Provide the [x, y] coordinate of the cell's center where the given text is located.  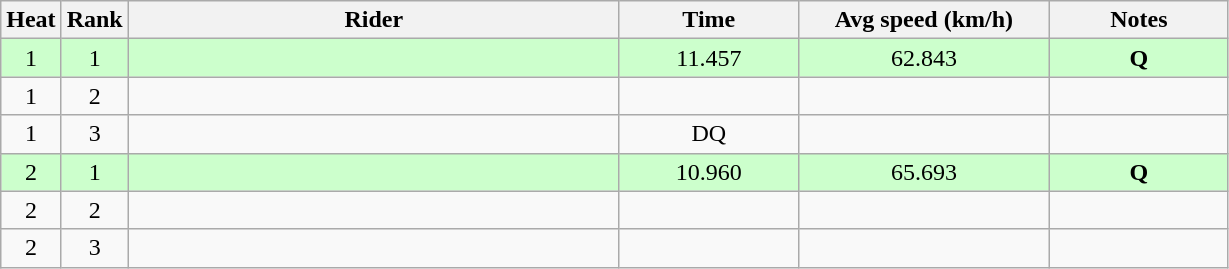
65.693 [924, 172]
Time [708, 20]
62.843 [924, 58]
10.960 [708, 172]
Notes [1138, 20]
Heat [31, 20]
Rider [374, 20]
11.457 [708, 58]
Avg speed (km/h) [924, 20]
DQ [708, 134]
Rank [94, 20]
